Pinpoint the cell where the given text exists, returning its [x, y] midpoint coordinate. 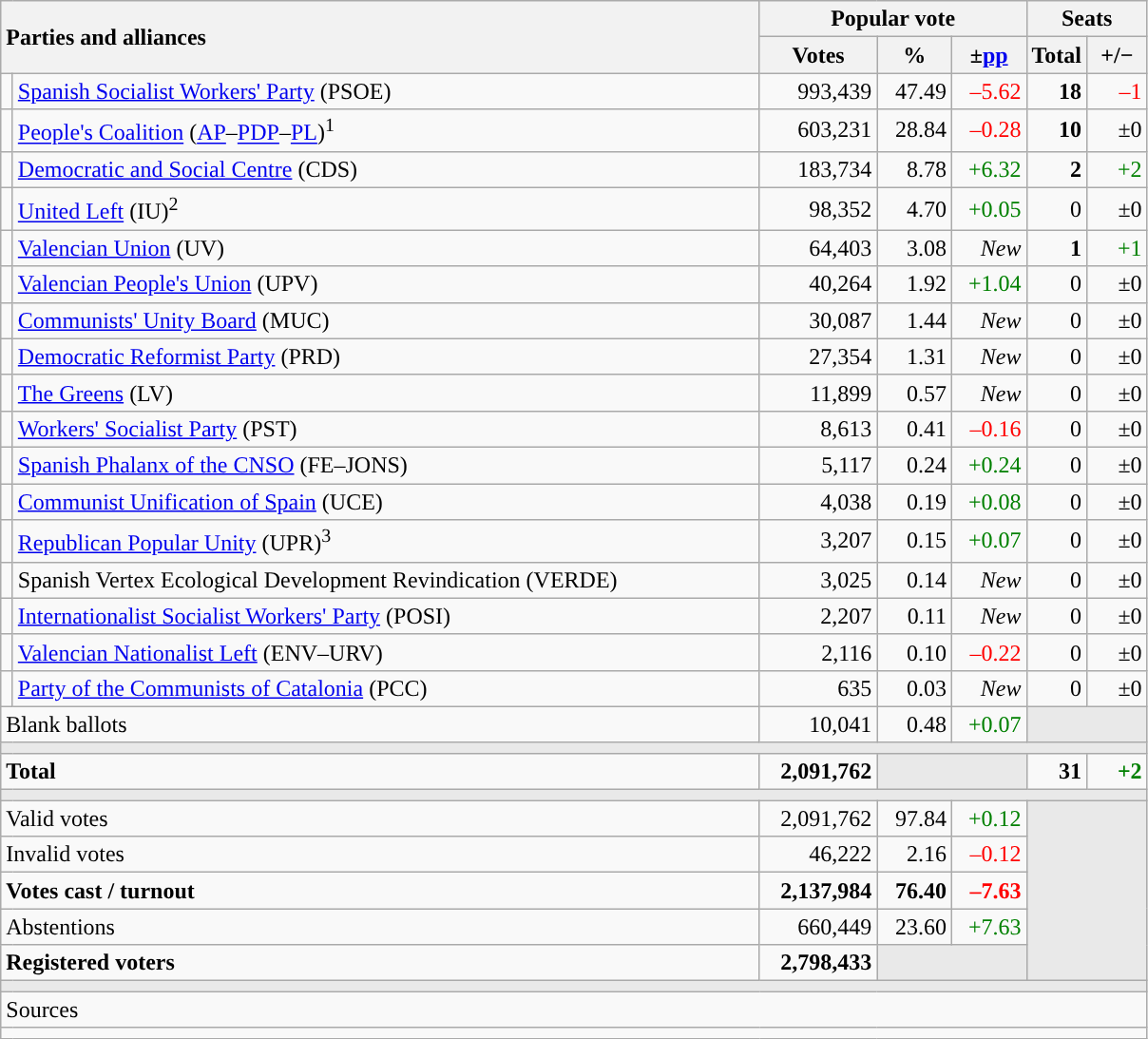
10,041 [818, 724]
Workers' Socialist Party (PST) [386, 429]
0.03 [914, 688]
40,264 [818, 284]
0.11 [914, 616]
Registered voters [380, 963]
2.16 [914, 855]
0.41 [914, 429]
3,207 [818, 542]
635 [818, 688]
76.40 [914, 891]
1.44 [914, 320]
0.10 [914, 652]
28.84 [914, 131]
–0.22 [988, 652]
Sources [574, 1010]
31 [1057, 772]
47.49 [914, 91]
0.19 [914, 502]
+/− [1118, 55]
+0.24 [988, 465]
Internationalist Socialist Workers' Party (POSI) [386, 616]
2 [1057, 169]
Party of the Communists of Catalonia (PCC) [386, 688]
–7.63 [988, 891]
Valid votes [380, 818]
1 [1057, 248]
3,025 [818, 580]
183,734 [818, 169]
0.48 [914, 724]
2,116 [818, 652]
The Greens (LV) [386, 393]
30,087 [818, 320]
–5.62 [988, 91]
% [914, 55]
1.92 [914, 284]
Communists' Unity Board (MUC) [386, 320]
Valencian Nationalist Left (ENV–URV) [386, 652]
98,352 [818, 209]
+7.63 [988, 927]
Seats [1087, 19]
Blank ballots [380, 724]
2,207 [818, 616]
Votes [818, 55]
0.15 [914, 542]
46,222 [818, 855]
660,449 [818, 927]
+1 [1118, 248]
Spanish Phalanx of the CNSO (FE–JONS) [386, 465]
Valencian Union (UV) [386, 248]
3.08 [914, 248]
8,613 [818, 429]
1.31 [914, 356]
4.70 [914, 209]
–1 [1118, 91]
993,439 [818, 91]
Democratic Reformist Party (PRD) [386, 356]
+6.32 [988, 169]
Democratic and Social Centre (CDS) [386, 169]
Abstentions [380, 927]
Spanish Vertex Ecological Development Revindication (VERDE) [386, 580]
+1.04 [988, 284]
64,403 [818, 248]
23.60 [914, 927]
27,354 [818, 356]
–0.28 [988, 131]
–0.16 [988, 429]
5,117 [818, 465]
Votes cast / turnout [380, 891]
Invalid votes [380, 855]
+0.12 [988, 818]
Valencian People's Union (UPV) [386, 284]
603,231 [818, 131]
2,798,433 [818, 963]
0.57 [914, 393]
+0.08 [988, 502]
0.24 [914, 465]
United Left (IU)2 [386, 209]
97.84 [914, 818]
People's Coalition (AP–PDP–PL)1 [386, 131]
Spanish Socialist Workers' Party (PSOE) [386, 91]
10 [1057, 131]
4,038 [818, 502]
0.14 [914, 580]
Popular vote [893, 19]
11,899 [818, 393]
18 [1057, 91]
–0.12 [988, 855]
±pp [988, 55]
Republican Popular Unity (UPR)3 [386, 542]
2,137,984 [818, 891]
+0.05 [988, 209]
Communist Unification of Spain (UCE) [386, 502]
8.78 [914, 169]
Parties and alliances [380, 37]
